Extract the (x, y) coordinate from the center of the cell holding the provided text.  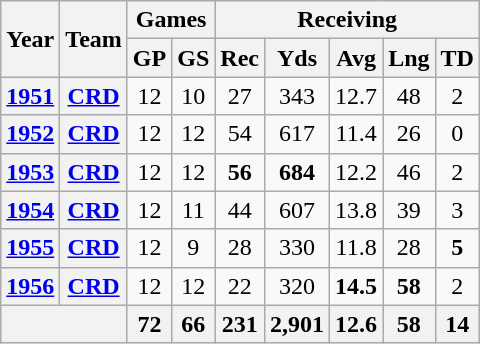
231 (240, 324)
1955 (30, 248)
44 (240, 210)
13.8 (356, 210)
607 (298, 210)
Rec (240, 58)
9 (194, 248)
1952 (30, 134)
684 (298, 172)
39 (409, 210)
5 (457, 248)
1951 (30, 96)
Games (170, 20)
12.6 (356, 324)
330 (298, 248)
2,901 (298, 324)
10 (194, 96)
1953 (30, 172)
Avg (356, 58)
0 (457, 134)
66 (194, 324)
GS (194, 58)
320 (298, 286)
Yds (298, 58)
14.5 (356, 286)
1956 (30, 286)
12.7 (356, 96)
48 (409, 96)
1954 (30, 210)
3 (457, 210)
Team (94, 39)
11.8 (356, 248)
12.2 (356, 172)
11 (194, 210)
22 (240, 286)
TD (457, 58)
11.4 (356, 134)
14 (457, 324)
617 (298, 134)
Year (30, 39)
27 (240, 96)
GP (149, 58)
54 (240, 134)
Receiving (348, 20)
72 (149, 324)
Lng (409, 58)
46 (409, 172)
343 (298, 96)
56 (240, 172)
26 (409, 134)
